Find where the given text appears and provide that cell's center as [X, Y] coordinate. 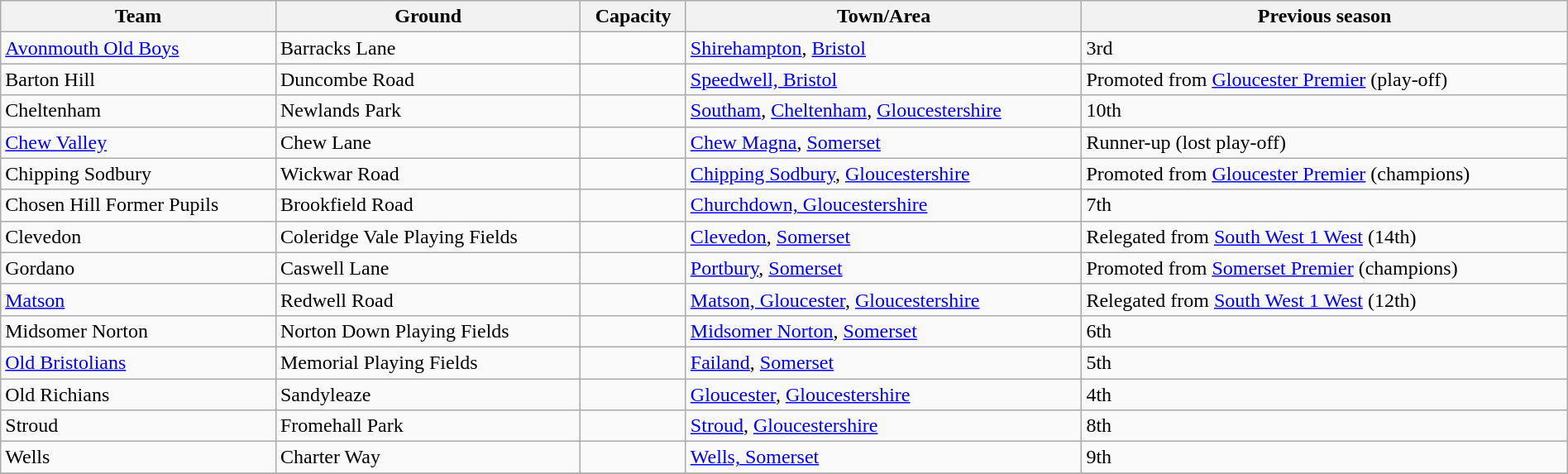
Speedwell, Bristol [883, 79]
Southam, Cheltenham, Gloucestershire [883, 111]
Redwell Road [428, 299]
Brookfield Road [428, 205]
Coleridge Vale Playing Fields [428, 237]
Stroud [139, 426]
Charter Way [428, 457]
3rd [1325, 48]
Team [139, 17]
Matson [139, 299]
9th [1325, 457]
Chew Magna, Somerset [883, 142]
Old Richians [139, 395]
Chipping Sodbury [139, 174]
Cheltenham [139, 111]
Duncombe Road [428, 79]
Norton Down Playing Fields [428, 331]
Barracks Lane [428, 48]
Promoted from Gloucester Premier (play-off) [1325, 79]
Caswell Lane [428, 268]
10th [1325, 111]
Midsomer Norton, Somerset [883, 331]
6th [1325, 331]
Clevedon, Somerset [883, 237]
Capacity [633, 17]
Chew Lane [428, 142]
Chew Valley [139, 142]
Avonmouth Old Boys [139, 48]
Runner-up (lost play-off) [1325, 142]
Stroud, Gloucestershire [883, 426]
Promoted from Gloucester Premier (champions) [1325, 174]
7th [1325, 205]
Failand, Somerset [883, 362]
Fromehall Park [428, 426]
Old Bristolians [139, 362]
Barton Hill [139, 79]
Town/Area [883, 17]
Clevedon [139, 237]
8th [1325, 426]
Midsomer Norton [139, 331]
Sandyleaze [428, 395]
Promoted from Somerset Premier (champions) [1325, 268]
Chosen Hill Former Pupils [139, 205]
Wells, Somerset [883, 457]
Shirehampton, Bristol [883, 48]
Gordano [139, 268]
Relegated from South West 1 West (14th) [1325, 237]
Newlands Park [428, 111]
Portbury, Somerset [883, 268]
Previous season [1325, 17]
Memorial Playing Fields [428, 362]
Ground [428, 17]
Matson, Gloucester, Gloucestershire [883, 299]
Gloucester, Gloucestershire [883, 395]
Wells [139, 457]
Chipping Sodbury, Gloucestershire [883, 174]
Churchdown, Gloucestershire [883, 205]
Wickwar Road [428, 174]
Relegated from South West 1 West (12th) [1325, 299]
4th [1325, 395]
5th [1325, 362]
